Locate the cell with the specified text and output its [X, Y] center coordinate. 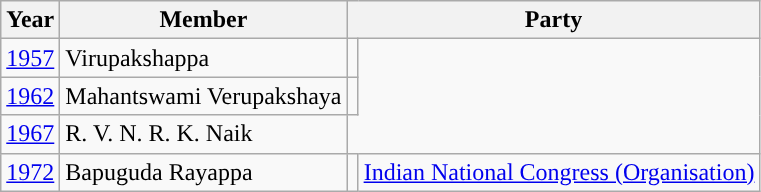
1972 [30, 172]
Indian National Congress (Organisation) [559, 172]
1962 [30, 96]
Bapuguda Rayappa [204, 172]
1957 [30, 58]
Year [30, 20]
Virupakshappa [204, 58]
R. V. N. R. K. Naik [204, 134]
Mahantswami Verupakshaya [204, 96]
1967 [30, 134]
Member [204, 20]
Party [554, 20]
